Find where the given text appears and provide that cell's center as (x, y) coordinate. 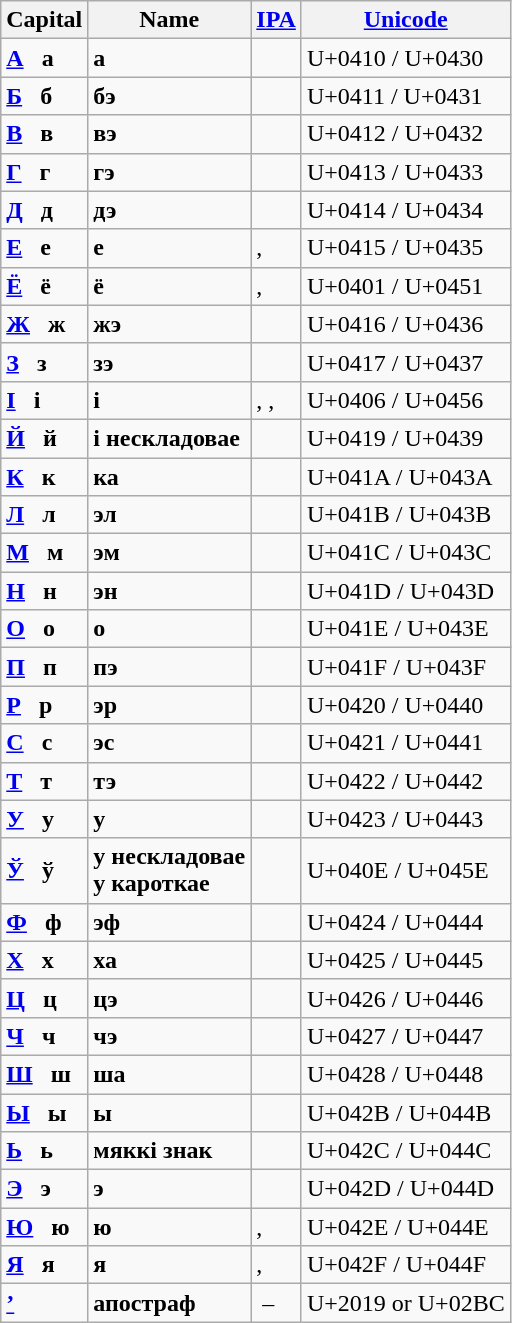
гэ (170, 172)
Й й (44, 438)
У у (44, 819)
о (170, 629)
U+0426 / U+0446 (406, 998)
U+0424 / U+0444 (406, 922)
жэ (170, 324)
IPA (276, 20)
U+0421 / U+0441 (406, 743)
Ф ф (44, 922)
Ы ы (44, 1113)
В в (44, 134)
U+0413 / U+0433 (406, 172)
цэ (170, 998)
эм (170, 553)
U+0401 / U+0451 (406, 286)
у нескладовае у кароткае (170, 870)
U+041D / U+043D (406, 591)
С с (44, 743)
Ц ц (44, 998)
Ю ю (44, 1227)
U+0422 / U+0442 (406, 781)
U+0427 / U+0447 (406, 1036)
U+0417 / U+0437 (406, 362)
U+0410 / U+0430 (406, 58)
U+042E / U+044E (406, 1227)
О о (44, 629)
апостраф (170, 1303)
U+0414 / U+0434 (406, 210)
U+042B / U+044B (406, 1113)
Ч ч (44, 1036)
Х х (44, 960)
U+041F / U+043F (406, 667)
Ё ё (44, 286)
я (170, 1265)
дэ (170, 210)
U+041A / U+043A (406, 477)
U+0420 / U+0440 (406, 705)
Д д (44, 210)
К к (44, 477)
тэ (170, 781)
Ў ў (44, 870)
Е е (44, 248)
А а (44, 58)
чэ (170, 1036)
U+0425 / U+0445 (406, 960)
Л л (44, 515)
П п (44, 667)
U+0412 / U+0432 (406, 134)
’ (44, 1303)
эн (170, 591)
ха (170, 960)
Я я (44, 1265)
U+0423 / U+0443 (406, 819)
Б б (44, 96)
а (170, 58)
U+0428 / U+0448 (406, 1074)
е (170, 248)
U+040E / U+045E (406, 870)
эф (170, 922)
U+042F / U+044F (406, 1265)
U+041C / U+043C (406, 553)
мяккі знак (170, 1151)
эс (170, 743)
ка (170, 477)
Ж ж (44, 324)
U+0419 / U+0439 (406, 438)
U+0416 / U+0436 (406, 324)
Т т (44, 781)
ю (170, 1227)
Э э (44, 1189)
і нескладовае (170, 438)
U+041B / U+043B (406, 515)
Ш ш (44, 1074)
Г г (44, 172)
Р р (44, 705)
зэ (170, 362)
Name (170, 20)
ё (170, 286)
эл (170, 515)
U+041E / U+043E (406, 629)
М м (44, 553)
эр (170, 705)
і (170, 400)
ша (170, 1074)
пэ (170, 667)
вэ (170, 134)
U+0415 / U+0435 (406, 248)
Н н (44, 591)
бэ (170, 96)
, , (276, 400)
Unicode (406, 20)
І і (44, 400)
ы (170, 1113)
э (170, 1189)
Capital (44, 20)
у (170, 819)
– (276, 1303)
U+042D / U+044D (406, 1189)
З з (44, 362)
U+042C / U+044C (406, 1151)
U+0406 / U+0456 (406, 400)
Ь ь (44, 1151)
U+2019 or U+02BC (406, 1303)
U+0411 / U+0431 (406, 96)
